Return the [X, Y] coordinate for the center point of the cell that contains the specified text.  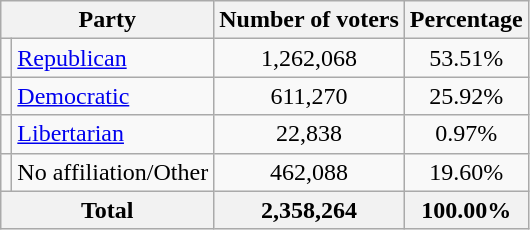
Republican [113, 58]
22,838 [310, 134]
19.60% [466, 172]
0.97% [466, 134]
Number of voters [310, 20]
Democratic [113, 96]
25.92% [466, 96]
2,358,264 [310, 210]
Party [108, 20]
No affiliation/Other [113, 172]
1,262,068 [310, 58]
611,270 [310, 96]
53.51% [466, 58]
100.00% [466, 210]
462,088 [310, 172]
Libertarian [113, 134]
Total [108, 210]
Percentage [466, 20]
